Return the [X, Y] coordinate for the center point of the cell that contains the specified text.  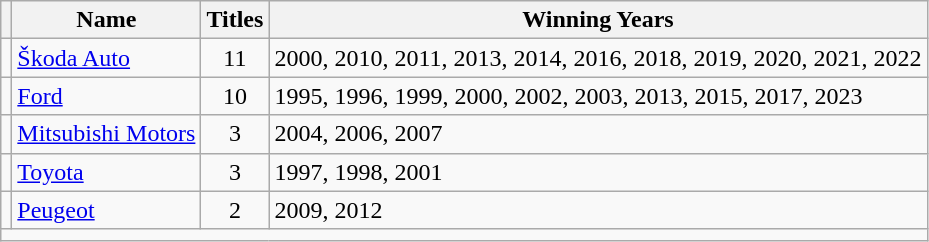
Winning Years [598, 20]
Toyota [106, 172]
Name [106, 20]
2004, 2006, 2007 [598, 134]
2009, 2012 [598, 210]
11 [235, 58]
10 [235, 96]
1997, 1998, 2001 [598, 172]
Ford [106, 96]
Škoda Auto [106, 58]
Mitsubishi Motors [106, 134]
2000, 2010, 2011, 2013, 2014, 2016, 2018, 2019, 2020, 2021, 2022 [598, 58]
1995, 1996, 1999, 2000, 2002, 2003, 2013, 2015, 2017, 2023 [598, 96]
Titles [235, 20]
Peugeot [106, 210]
2 [235, 210]
